Determine the (X, Y) coordinate at the center of the cell enclosing the given text.  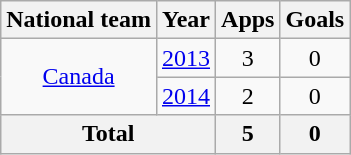
National team (79, 20)
Year (186, 20)
Total (108, 134)
2014 (186, 96)
Goals (315, 20)
Canada (79, 77)
2 (248, 96)
2013 (186, 58)
5 (248, 134)
3 (248, 58)
Apps (248, 20)
